Search for the cell housing the specified text and yield its [x, y] center coordinate. 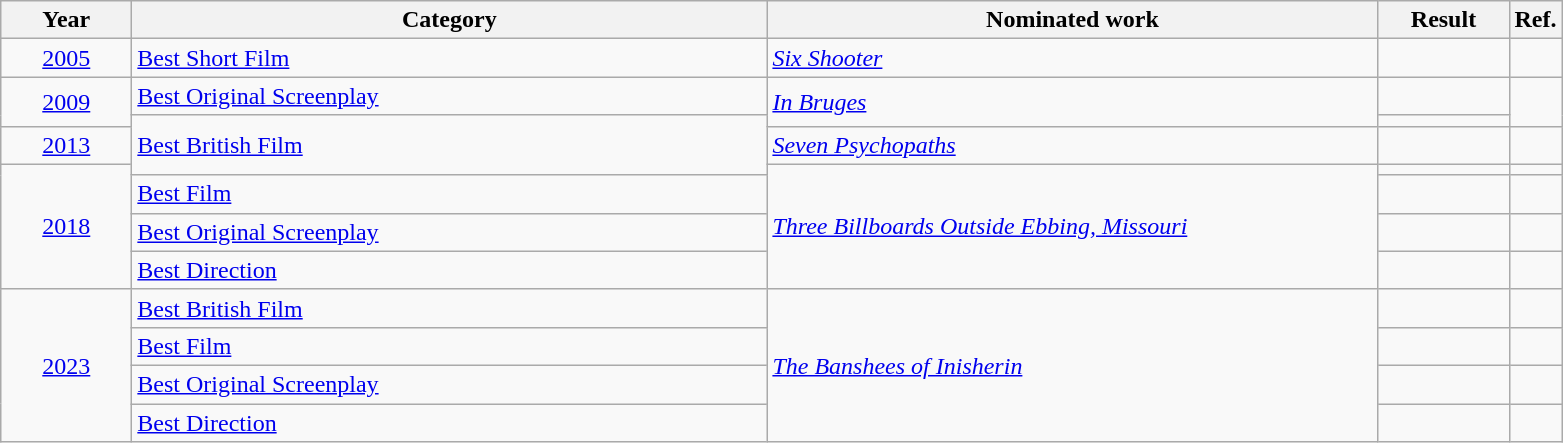
Result [1444, 20]
Best Short Film [450, 58]
In Bruges [1072, 102]
Category [450, 20]
Nominated work [1072, 20]
Seven Psychopaths [1072, 145]
Year [66, 20]
2005 [66, 58]
2023 [66, 365]
2018 [66, 226]
Three Billboards Outside Ebbing, Missouri [1072, 226]
Six Shooter [1072, 58]
Ref. [1536, 20]
2013 [66, 145]
The Banshees of Inisherin [1072, 365]
2009 [66, 102]
